Identify which cell holds the provided text, then report its [X, Y] central coordinate. 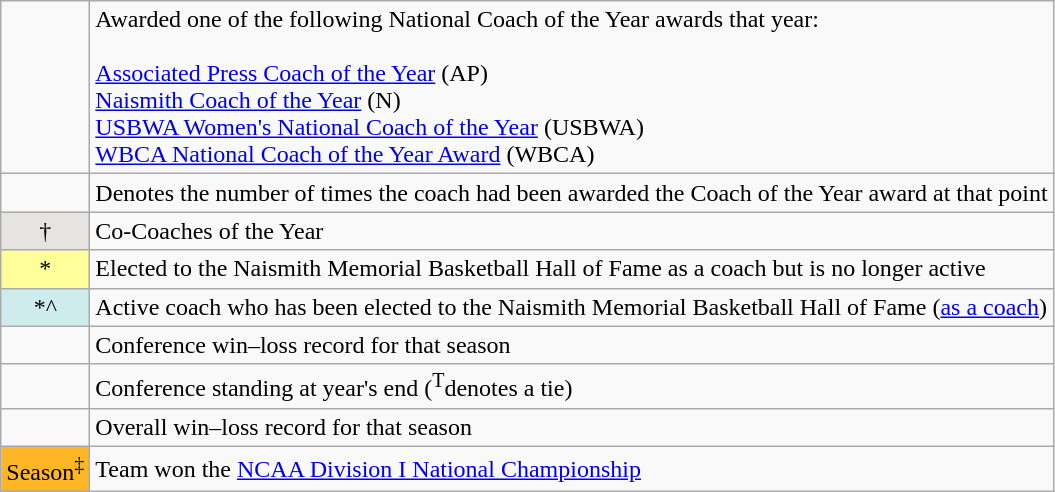
Denotes the number of times the coach had been awarded the Coach of the Year award at that point [572, 193]
Conference standing at year's end (Tdenotes a tie) [572, 386]
Season‡ [46, 470]
† [46, 231]
*^ [46, 307]
Co-Coaches of the Year [572, 231]
* [46, 269]
Team won the NCAA Division I National Championship [572, 470]
Overall win–loss record for that season [572, 428]
Active coach who has been elected to the Naismith Memorial Basketball Hall of Fame (as a coach) [572, 307]
Elected to the Naismith Memorial Basketball Hall of Fame as a coach but is no longer active [572, 269]
Conference win–loss record for that season [572, 345]
